Scan for the cell matching the given text and deliver its (X, Y) coordinate at center. 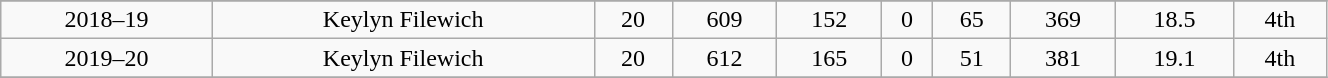
612 (724, 58)
152 (830, 20)
18.5 (1174, 20)
2018–19 (106, 20)
609 (724, 20)
2019–20 (106, 58)
51 (972, 58)
65 (972, 20)
369 (1064, 20)
165 (830, 58)
381 (1064, 58)
19.1 (1174, 58)
